Find where the given text appears and provide that cell's center as [X, Y] coordinate. 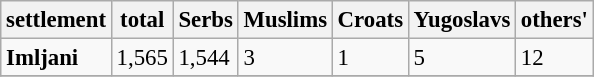
Serbs [206, 20]
total [142, 20]
settlement [56, 20]
Croats [370, 20]
Imljani [56, 58]
5 [462, 58]
1 [370, 58]
3 [285, 58]
1,565 [142, 58]
Yugoslavs [462, 20]
12 [555, 58]
others' [555, 20]
Muslims [285, 20]
1,544 [206, 58]
